Pinpoint the cell where the given text exists, returning its (x, y) midpoint coordinate. 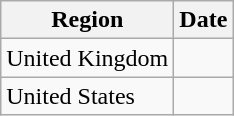
United Kingdom (88, 58)
Region (88, 20)
Date (204, 20)
United States (88, 96)
